Find where the given text appears and provide that cell's center as (X, Y) coordinate. 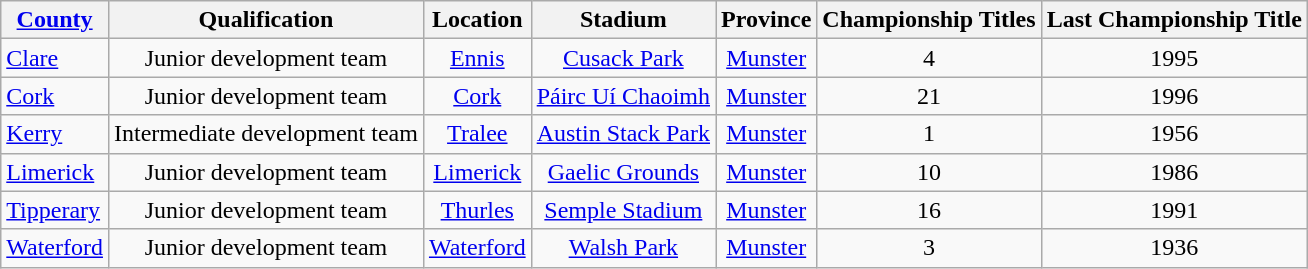
Tralee (477, 134)
1936 (1174, 248)
Walsh Park (623, 248)
Championship Titles (929, 20)
Location (477, 20)
Tipperary (55, 210)
Clare (55, 58)
Páirc Uí Chaoimh (623, 96)
Stadium (623, 20)
County (55, 20)
1986 (1174, 172)
Austin Stack Park (623, 134)
Kerry (55, 134)
10 (929, 172)
1 (929, 134)
1991 (1174, 210)
Last Championship Title (1174, 20)
21 (929, 96)
16 (929, 210)
Semple Stadium (623, 210)
Ennis (477, 58)
Province (766, 20)
Intermediate development team (266, 134)
3 (929, 248)
Thurles (477, 210)
1995 (1174, 58)
Gaelic Grounds (623, 172)
Qualification (266, 20)
Cusack Park (623, 58)
4 (929, 58)
1996 (1174, 96)
1956 (1174, 134)
